Locate the cell with the specified text and output its [x, y] center coordinate. 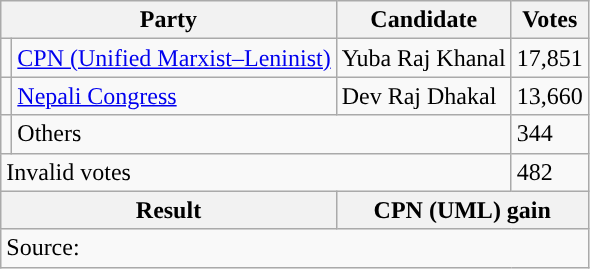
Source: [295, 248]
344 [550, 134]
Candidate [424, 20]
Invalid votes [256, 172]
482 [550, 172]
Yuba Raj Khanal [424, 58]
Dev Raj Dhakal [424, 96]
Votes [550, 20]
Others [262, 134]
Party [168, 20]
17,851 [550, 58]
Result [168, 210]
CPN (Unified Marxist–Leninist) [174, 58]
Nepali Congress [174, 96]
13,660 [550, 96]
CPN (UML) gain [462, 210]
